Detect which cell encompasses the target text, then output its (X, Y) center coordinate. 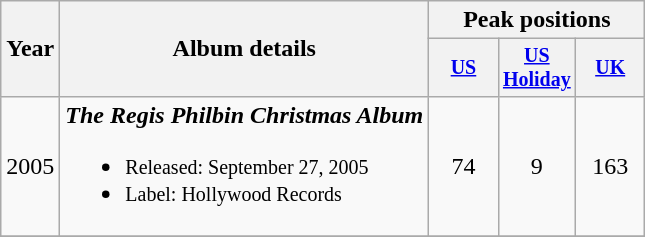
Year (30, 49)
The Regis Philbin Christmas AlbumReleased: September 27, 2005Label: Hollywood Records (244, 166)
163 (610, 166)
Peak positions (537, 20)
US Holiday (536, 68)
74 (464, 166)
US (464, 68)
9 (536, 166)
2005 (30, 166)
UK (610, 68)
Album details (244, 49)
